Output the (x, y) coordinate of the center of the cell containing the given text.  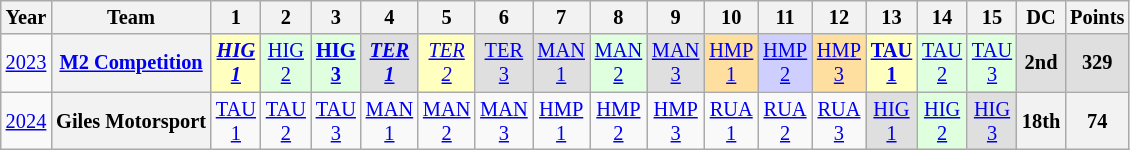
2024 (26, 121)
TER2 (446, 63)
3 (336, 17)
13 (892, 17)
5 (446, 17)
8 (618, 17)
RUA2 (785, 121)
15 (992, 17)
Team (131, 17)
18th (1041, 121)
11 (785, 17)
DC (1041, 17)
329 (1097, 63)
74 (1097, 121)
10 (731, 17)
TER1 (390, 63)
Giles Motorsport (131, 121)
12 (839, 17)
4 (390, 17)
Points (1097, 17)
2 (286, 17)
RUA1 (731, 121)
7 (562, 17)
2nd (1041, 63)
14 (942, 17)
M2 Competition (131, 63)
Year (26, 17)
RUA3 (839, 121)
9 (676, 17)
6 (504, 17)
TER3 (504, 63)
2023 (26, 63)
1 (236, 17)
